Capture the cell that displays the provided text and extract its [x, y] central coordinate. 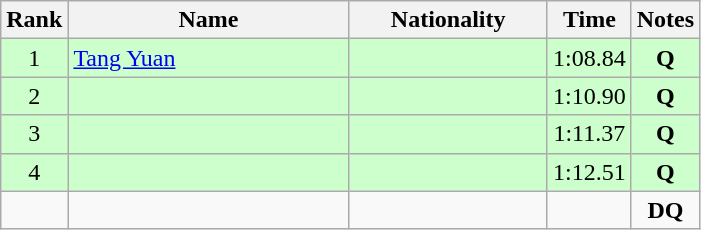
1:12.51 [589, 172]
1:08.84 [589, 58]
Tang Yuan [208, 58]
Rank [34, 20]
1:10.90 [589, 96]
3 [34, 134]
4 [34, 172]
1 [34, 58]
1:11.37 [589, 134]
Time [589, 20]
Name [208, 20]
DQ [665, 210]
Nationality [448, 20]
2 [34, 96]
Notes [665, 20]
